From the cell containing the given text, extract its center point as [x, y] coordinate. 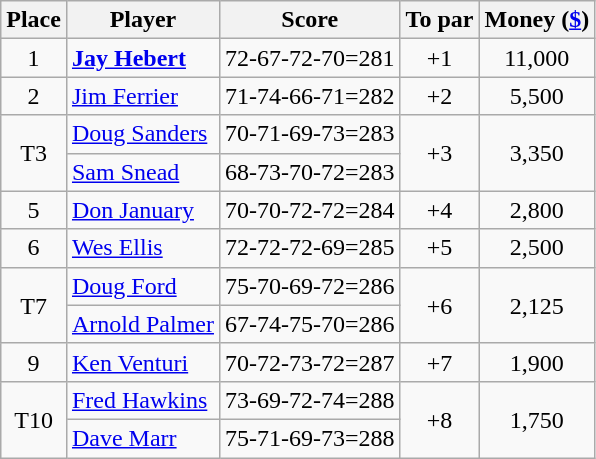
70-72-73-72=287 [310, 362]
1,900 [537, 362]
+1 [440, 58]
75-71-69-73=288 [310, 438]
9 [34, 362]
Wes Ellis [142, 248]
71-74-66-71=282 [310, 96]
2,800 [537, 210]
5 [34, 210]
+5 [440, 248]
+7 [440, 362]
68-73-70-72=283 [310, 172]
11,000 [537, 58]
Doug Sanders [142, 134]
+8 [440, 419]
T7 [34, 305]
67-74-75-70=286 [310, 324]
Jim Ferrier [142, 96]
Arnold Palmer [142, 324]
Player [142, 20]
T3 [34, 153]
1,750 [537, 419]
2 [34, 96]
Fred Hawkins [142, 400]
5,500 [537, 96]
70-70-72-72=284 [310, 210]
Score [310, 20]
72-67-72-70=281 [310, 58]
Sam Snead [142, 172]
3,350 [537, 153]
Place [34, 20]
+4 [440, 210]
Ken Venturi [142, 362]
To par [440, 20]
70-71-69-73=283 [310, 134]
Dave Marr [142, 438]
+2 [440, 96]
Doug Ford [142, 286]
+3 [440, 153]
75-70-69-72=286 [310, 286]
+6 [440, 305]
Money ($) [537, 20]
Don January [142, 210]
2,125 [537, 305]
73-69-72-74=288 [310, 400]
T10 [34, 419]
6 [34, 248]
Jay Hebert [142, 58]
1 [34, 58]
72-72-72-69=285 [310, 248]
2,500 [537, 248]
